Identify which cell holds the provided text, then report its (x, y) central coordinate. 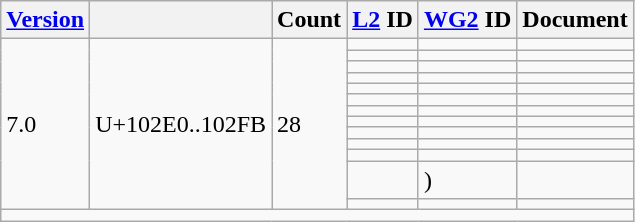
WG2 ID (467, 20)
Count (310, 20)
U+102E0..102FB (181, 124)
L2 ID (383, 20)
28 (310, 124)
Document (575, 20)
Version (46, 20)
7.0 (46, 124)
) (467, 179)
